Capture the cell that displays the provided text and extract its (X, Y) central coordinate. 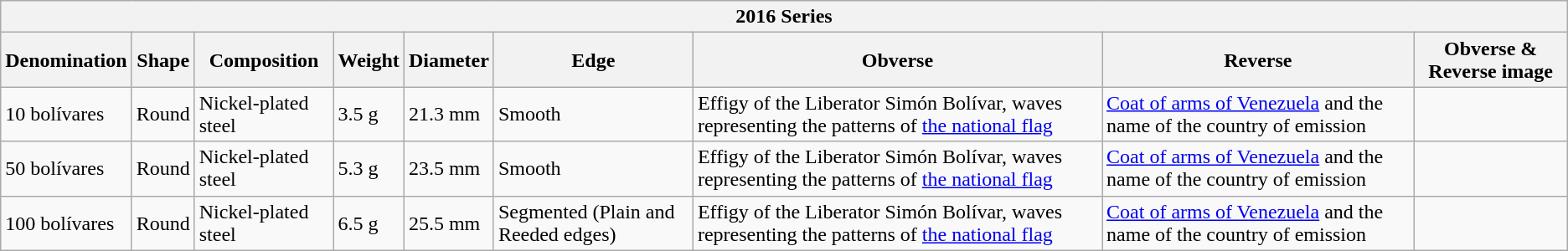
5.3 g (369, 169)
Shape (162, 60)
Weight (369, 60)
Obverse & Reverse image (1491, 60)
100 bolívares (66, 223)
6.5 g (369, 223)
Reverse (1258, 60)
2016 Series (784, 17)
Edge (593, 60)
Segmented (Plain and Reeded edges) (593, 223)
21.3 mm (449, 114)
Diameter (449, 60)
Composition (264, 60)
Denomination (66, 60)
10 bolívares (66, 114)
50 bolívares (66, 169)
3.5 g (369, 114)
23.5 mm (449, 169)
Obverse (897, 60)
25.5 mm (449, 223)
